Return [x, y] of the center of cell containing provided text 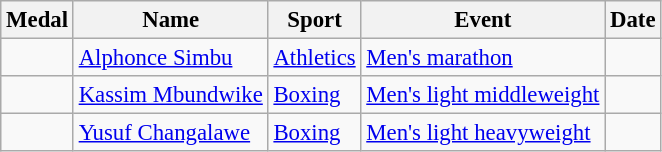
Men's light heavyweight [483, 133]
Event [483, 20]
Athletics [314, 58]
Medal [38, 20]
Men's marathon [483, 58]
Name [170, 20]
Sport [314, 20]
Kassim Mbundwike [170, 95]
Alphonce Simbu [170, 58]
Date [633, 20]
Men's light middleweight [483, 95]
Yusuf Changalawe [170, 133]
